Find where the given text appears and provide that cell's center as [X, Y] coordinate. 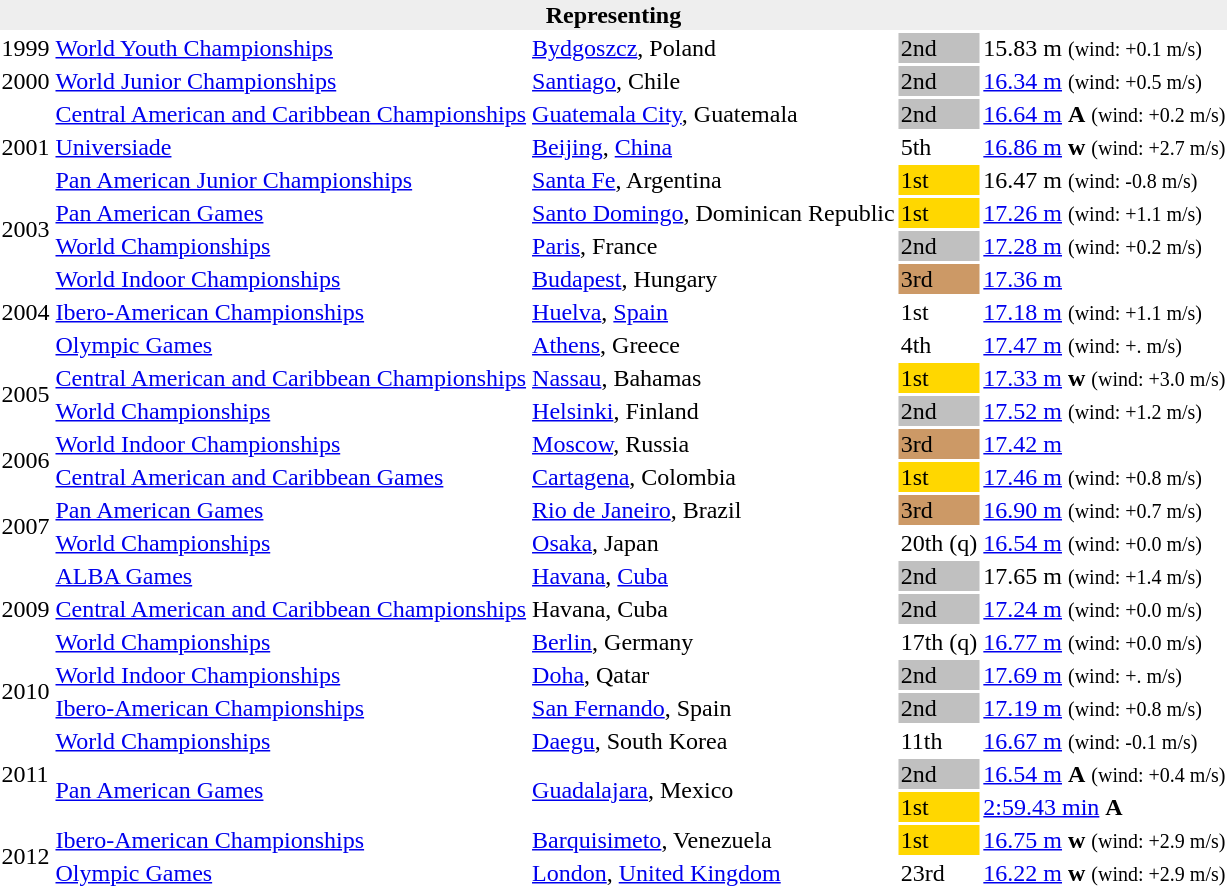
Universiade [291, 147]
Olympic Games [291, 345]
16.90 m (wind: +0.7 m/s) [1104, 510]
Representing [614, 15]
2000 [26, 81]
Central American and Caribbean Games [291, 477]
20th (q) [939, 543]
Doha, Qatar [714, 675]
17.26 m (wind: +1.1 m/s) [1104, 213]
5th [939, 147]
Pan American Junior Championships [291, 180]
2001 [26, 147]
Budapest, Hungary [714, 279]
Osaka, Japan [714, 543]
Santa Fe, Argentina [714, 180]
2009 [26, 609]
Santo Domingo, Dominican Republic [714, 213]
16.64 m A (wind: +0.2 m/s) [1104, 114]
Cartagena, Colombia [714, 477]
16.47 m (wind: -0.8 m/s) [1104, 180]
San Fernando, Spain [714, 708]
17.33 m w (wind: +3.0 m/s) [1104, 378]
16.86 m w (wind: +2.7 m/s) [1104, 147]
ALBA Games [291, 576]
16.34 m (wind: +0.5 m/s) [1104, 81]
16.75 m w (wind: +2.9 m/s) [1104, 840]
2011 [26, 774]
17.42 m [1104, 444]
15.83 m (wind: +0.1 m/s) [1104, 48]
17.28 m (wind: +0.2 m/s) [1104, 246]
Helsinki, Finland [714, 411]
17.36 m [1104, 279]
17.19 m (wind: +0.8 m/s) [1104, 708]
17.52 m (wind: +1.2 m/s) [1104, 411]
2:59.43 min A [1104, 807]
2010 [26, 692]
Huelva, Spain [714, 312]
Berlin, Germany [714, 642]
11th [939, 741]
Beijing, China [714, 147]
16.77 m (wind: +0.0 m/s) [1104, 642]
16.54 m (wind: +0.0 m/s) [1104, 543]
17.47 m (wind: +. m/s) [1104, 345]
16.54 m A (wind: +0.4 m/s) [1104, 774]
17th (q) [939, 642]
Daegu, South Korea [714, 741]
Moscow, Russia [714, 444]
Paris, France [714, 246]
World Youth Championships [291, 48]
2006 [26, 460]
17.65 m (wind: +1.4 m/s) [1104, 576]
17.18 m (wind: +1.1 m/s) [1104, 312]
17.46 m (wind: +0.8 m/s) [1104, 477]
Athens, Greece [714, 345]
Barquisimeto, Venezuela [714, 840]
4th [939, 345]
Bydgoszcz, Poland [714, 48]
Nassau, Bahamas [714, 378]
2005 [26, 394]
2004 [26, 312]
1999 [26, 48]
Guadalajara, Mexico [714, 790]
2007 [26, 526]
Rio de Janeiro, Brazil [714, 510]
16.67 m (wind: -0.1 m/s) [1104, 741]
Guatemala City, Guatemala [714, 114]
17.24 m (wind: +0.0 m/s) [1104, 609]
World Junior Championships [291, 81]
Santiago, Chile [714, 81]
2003 [26, 230]
17.69 m (wind: +. m/s) [1104, 675]
